From the cell containing the given text, extract its center point as (x, y) coordinate. 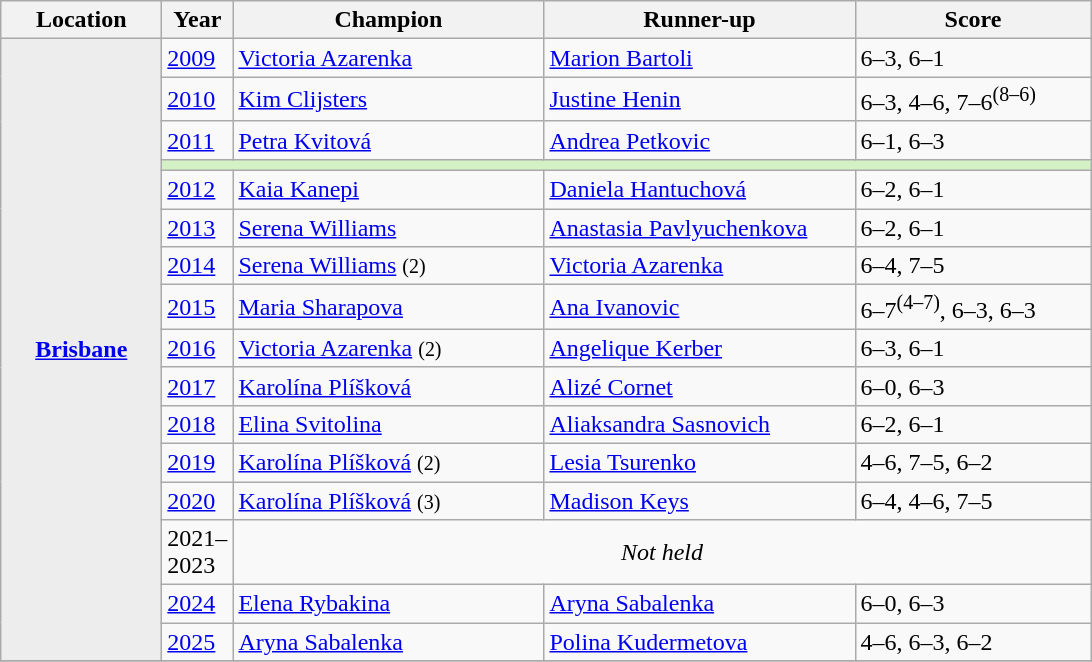
Marion Bartoli (700, 58)
Daniela Hantuchová (700, 190)
2016 (198, 348)
Kim Clijsters (388, 100)
Madison Keys (700, 501)
Karolína Plíšková (2) (388, 462)
2013 (198, 228)
Polina Kudermetova (700, 642)
Serena Williams (388, 228)
Year (198, 20)
2015 (198, 308)
Justine Henin (700, 100)
6–4, 4–6, 7–5 (973, 501)
Elina Svitolina (388, 424)
Karolína Plíšková (3) (388, 501)
2012 (198, 190)
Champion (388, 20)
Aliaksandra Sasnovich (700, 424)
Not held (662, 552)
Runner-up (700, 20)
4–6, 6–3, 6–2 (973, 642)
2017 (198, 386)
Anastasia Pavlyuchenkova (700, 228)
6–4, 7–5 (973, 266)
2010 (198, 100)
Ana Ivanovic (700, 308)
Petra Kvitová (388, 140)
2014 (198, 266)
2021–2023 (198, 552)
Location (82, 20)
2018 (198, 424)
6–1, 6–3 (973, 140)
6–7(4–7), 6–3, 6–3 (973, 308)
2024 (198, 604)
6–3, 4–6, 7–6(8–6) (973, 100)
2019 (198, 462)
Angelique Kerber (700, 348)
Score (973, 20)
2020 (198, 501)
Kaia Kanepi (388, 190)
Elena Rybakina (388, 604)
Andrea Petkovic (700, 140)
Karolína Plíšková (388, 386)
Lesia Tsurenko (700, 462)
Maria Sharapova (388, 308)
Victoria Azarenka (2) (388, 348)
4–6, 7–5, 6–2 (973, 462)
2009 (198, 58)
Serena Williams (2) (388, 266)
2011 (198, 140)
Alizé Cornet (700, 386)
Brisbane (82, 350)
2025 (198, 642)
